Locate the cell with the specified text and output its (x, y) center coordinate. 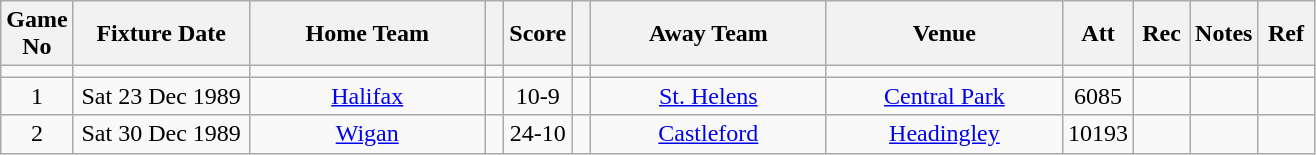
10-9 (538, 96)
Headingley (944, 134)
Sat 23 Dec 1989 (161, 96)
Score (538, 34)
Castleford (708, 134)
Att (1098, 34)
Fixture Date (161, 34)
Away Team (708, 34)
Central Park (944, 96)
1 (37, 96)
Rec (1162, 34)
6085 (1098, 96)
24-10 (538, 134)
Game No (37, 34)
St. Helens (708, 96)
Sat 30 Dec 1989 (161, 134)
Ref (1286, 34)
Venue (944, 34)
Wigan (367, 134)
Notes (1224, 34)
Home Team (367, 34)
10193 (1098, 134)
Halifax (367, 96)
2 (37, 134)
